Search for the cell housing the specified text and yield its (X, Y) center coordinate. 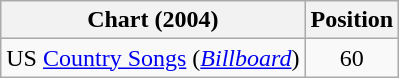
Position (352, 20)
Chart (2004) (153, 20)
US Country Songs (Billboard) (153, 58)
60 (352, 58)
